Scan for the cell matching the given text and deliver its (x, y) coordinate at center. 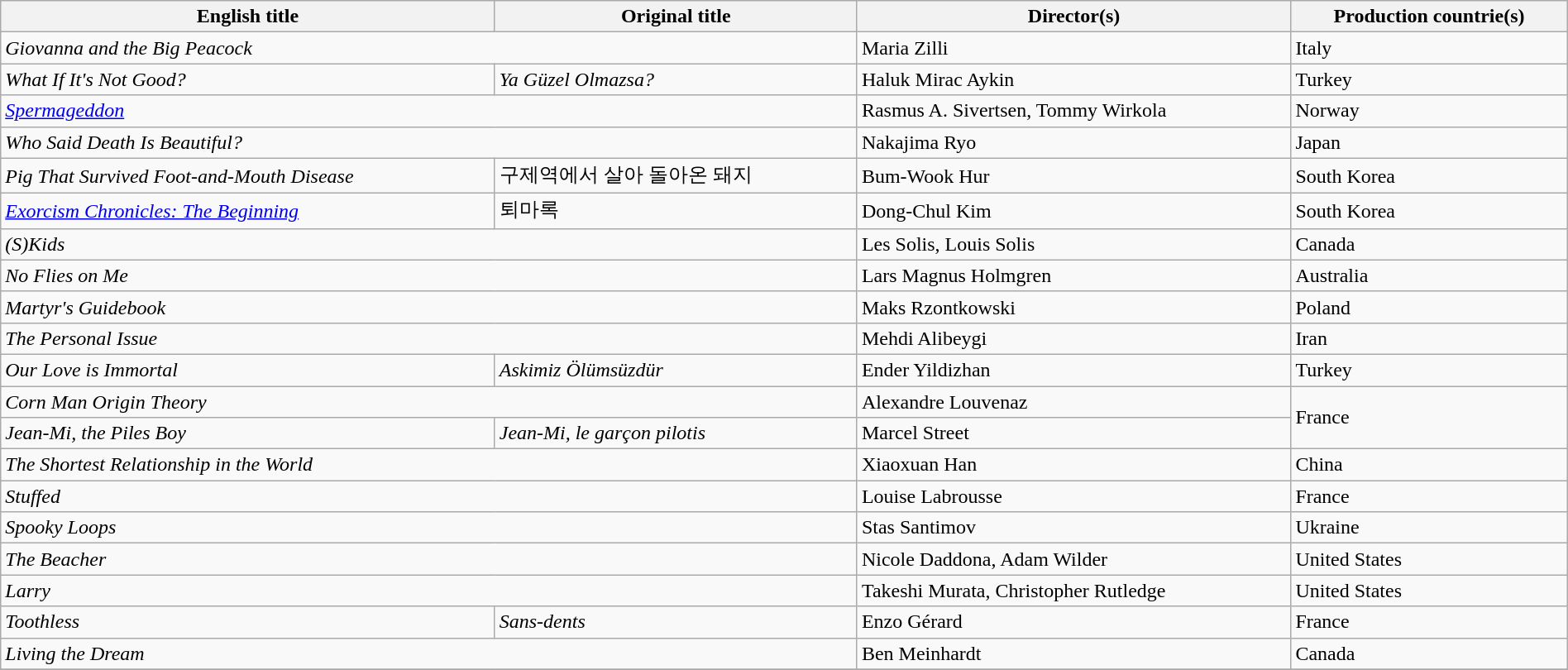
Exorcism Chronicles: The Beginning (248, 212)
Marcel Street (1073, 433)
Askimiz Ölümsüzdür (676, 370)
Living the Dream (429, 653)
What If It's Not Good? (248, 79)
Toothless (248, 622)
Takeshi Murata, Christopher Rutledge (1073, 591)
China (1429, 465)
Nicole Daddona, Adam Wilder (1073, 559)
Martyr's Guidebook (429, 307)
Sans-dents (676, 622)
Nakajima Ryo (1073, 142)
Dong-Chul Kim (1073, 212)
The Beacher (429, 559)
Giovanna and the Big Peacock (429, 48)
Bum-Wook Hur (1073, 175)
Enzo Gérard (1073, 622)
Spermageddon (429, 111)
Ukraine (1429, 528)
Corn Man Origin Theory (429, 401)
Mehdi Alibeygi (1073, 338)
Rasmus A. Sivertsen, Tommy Wirkola (1073, 111)
Ender Yildizhan (1073, 370)
Ben Meinhardt (1073, 653)
Pig That Survived Foot-and-Mouth Disease (248, 175)
Maria Zilli (1073, 48)
Xiaoxuan Han (1073, 465)
Production countrie(s) (1429, 17)
Stas Santimov (1073, 528)
Jean-Mi, le garçon pilotis (676, 433)
Italy (1429, 48)
Stuffed (429, 496)
Poland (1429, 307)
Lars Magnus Holmgren (1073, 275)
Jean-Mi, the Piles Boy (248, 433)
Maks Rzontkowski (1073, 307)
(S)Kids (429, 244)
Les Solis, Louis Solis (1073, 244)
English title (248, 17)
Larry (429, 591)
Director(s) (1073, 17)
Who Said Death Is Beautiful? (429, 142)
Iran (1429, 338)
Our Love is Immortal (248, 370)
구제역에서 살아 돌아온 돼지 (676, 175)
Australia (1429, 275)
Norway (1429, 111)
The Personal Issue (429, 338)
The Shortest Relationship in the World (429, 465)
Japan (1429, 142)
Haluk Mirac Aykin (1073, 79)
Spooky Loops (429, 528)
No Flies on Me (429, 275)
Alexandre Louvenaz (1073, 401)
Ya Güzel Olmazsa? (676, 79)
Original title (676, 17)
Louise Labrousse (1073, 496)
퇴마록 (676, 212)
